Detect which cell encompasses the target text, then output its (x, y) center coordinate. 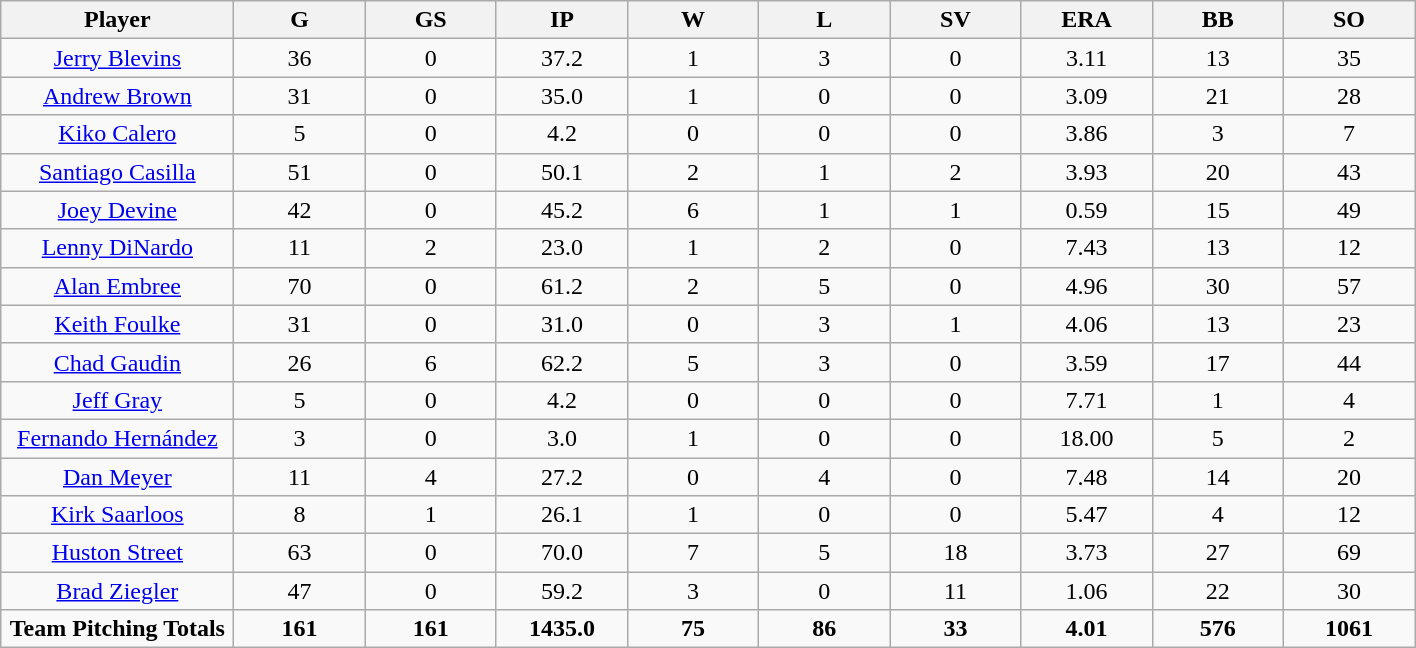
ERA (1086, 20)
3.11 (1086, 58)
35.0 (562, 96)
31.0 (562, 324)
33 (956, 629)
1435.0 (562, 629)
42 (300, 210)
0.59 (1086, 210)
63 (300, 553)
14 (1218, 477)
4.96 (1086, 286)
GS (430, 20)
70 (300, 286)
Joey Devine (118, 210)
36 (300, 58)
3.09 (1086, 96)
27 (1218, 553)
Huston Street (118, 553)
22 (1218, 591)
51 (300, 172)
W (692, 20)
49 (1348, 210)
Jerry Blevins (118, 58)
50.1 (562, 172)
3.73 (1086, 553)
69 (1348, 553)
5.47 (1086, 515)
70.0 (562, 553)
Kirk Saarloos (118, 515)
IP (562, 20)
G (300, 20)
BB (1218, 20)
Chad Gaudin (118, 362)
576 (1218, 629)
18 (956, 553)
44 (1348, 362)
59.2 (562, 591)
62.2 (562, 362)
Brad Ziegler (118, 591)
23 (1348, 324)
Fernando Hernández (118, 438)
1061 (1348, 629)
Santiago Casilla (118, 172)
Jeff Gray (118, 400)
27.2 (562, 477)
7.71 (1086, 400)
47 (300, 591)
43 (1348, 172)
15 (1218, 210)
3.86 (1086, 134)
37.2 (562, 58)
Team Pitching Totals (118, 629)
Dan Meyer (118, 477)
21 (1218, 96)
Keith Foulke (118, 324)
8 (300, 515)
26.1 (562, 515)
4.01 (1086, 629)
L (824, 20)
Alan Embree (118, 286)
7.43 (1086, 248)
17 (1218, 362)
SO (1348, 20)
57 (1348, 286)
4.06 (1086, 324)
35 (1348, 58)
86 (824, 629)
Player (118, 20)
23.0 (562, 248)
SV (956, 20)
7.48 (1086, 477)
45.2 (562, 210)
Lenny DiNardo (118, 248)
75 (692, 629)
28 (1348, 96)
3.93 (1086, 172)
Andrew Brown (118, 96)
3.0 (562, 438)
3.59 (1086, 362)
1.06 (1086, 591)
61.2 (562, 286)
26 (300, 362)
Kiko Calero (118, 134)
18.00 (1086, 438)
